Provide the (X, Y) coordinate of the cell's center where the given text is located.  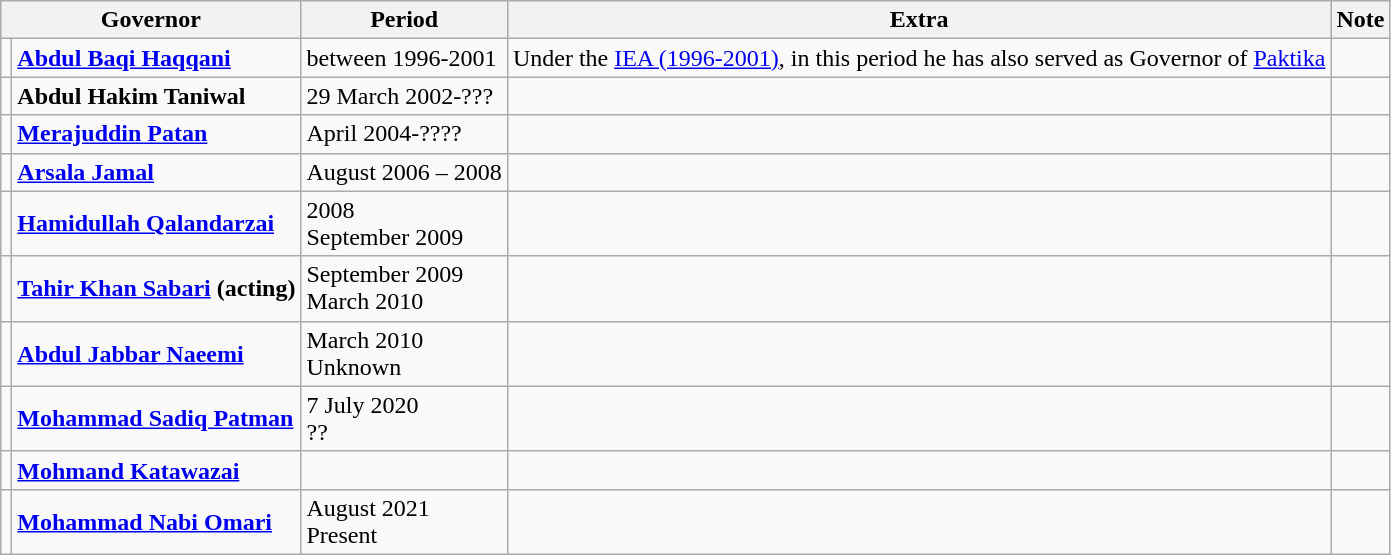
Tahir Khan Sabari (acting) (156, 288)
Abdul Jabbar Naeemi (156, 354)
August 2006 – 2008 (404, 172)
Period (404, 20)
March 2010Unknown (404, 354)
Merajuddin Patan (156, 134)
Hamidullah Qalandarzai (156, 224)
September 2009March 2010 (404, 288)
Mohmand Katawazai (156, 470)
7 July 2020?? (404, 418)
Extra (919, 20)
Governor (151, 20)
Abdul Baqi Haqqani (156, 58)
Abdul Hakim Taniwal (156, 96)
Mohammad Sadiq Patman (156, 418)
August 2021Present (404, 522)
Mohammad Nabi Omari (156, 522)
29 March 2002-??? (404, 96)
Note (1360, 20)
April 2004-???? (404, 134)
2008September 2009 (404, 224)
Under the IEA (1996-2001), in this period he has also served as Governor of Paktika (919, 58)
Arsala Jamal (156, 172)
between 1996-2001 (404, 58)
